Scan for the cell matching the given text and deliver its [X, Y] coordinate at center. 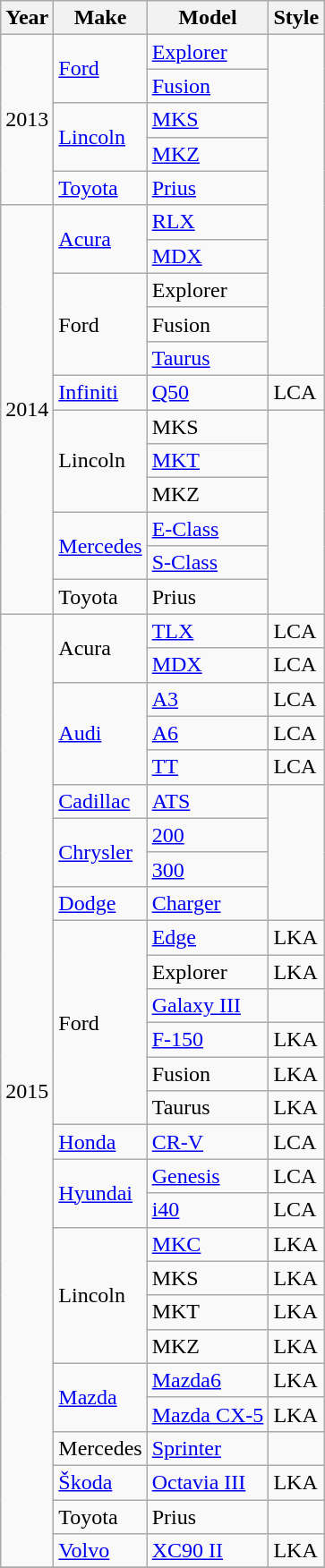
A3 [208, 699]
RLX [208, 222]
i40 [208, 1210]
Mazda6 [208, 1380]
Year [27, 18]
2014 [27, 410]
CR-V [208, 1142]
Škoda [100, 1482]
F-150 [208, 1040]
MKC [208, 1244]
2015 [27, 1091]
Dodge [100, 903]
Genesis [208, 1176]
Edge [208, 937]
Audi [100, 733]
Mazda CX-5 [208, 1414]
S-Class [208, 563]
Galaxy III [208, 1006]
E-Class [208, 529]
Infiniti [100, 392]
Style [296, 18]
ATS [208, 801]
Volvo [100, 1551]
Sprinter [208, 1448]
XC90 II [208, 1551]
Cadillac [100, 801]
A6 [208, 733]
300 [208, 869]
Charger [208, 903]
Octavia III [208, 1482]
Hyundai [100, 1193]
TT [208, 767]
TLX [208, 631]
Mazda [100, 1397]
Honda [100, 1142]
Q50 [208, 392]
Model [208, 18]
Make [100, 18]
200 [208, 835]
Chrysler [100, 852]
2013 [27, 120]
